Detect which cell encompasses the target text, then output its [x, y] center coordinate. 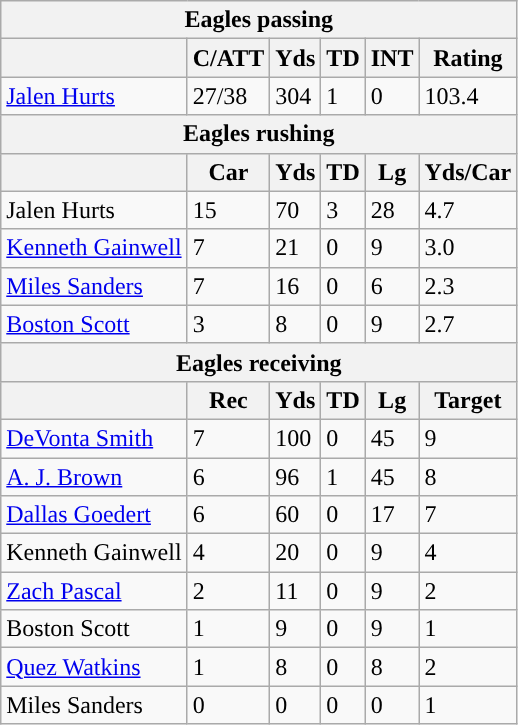
20 [296, 553]
Eagles passing [259, 20]
60 [296, 515]
15 [228, 210]
Yds/Car [468, 172]
70 [296, 210]
21 [296, 248]
100 [296, 438]
INT [392, 58]
3.0 [468, 248]
Eagles rushing [259, 134]
Zach Pascal [94, 591]
C/ATT [228, 58]
17 [392, 515]
Car [228, 172]
27/38 [228, 96]
103.4 [468, 96]
11 [296, 591]
304 [296, 96]
2.7 [468, 324]
A. J. Brown [94, 477]
Eagles receiving [259, 362]
Quez Watkins [94, 667]
Target [468, 400]
16 [296, 286]
2.3 [468, 286]
96 [296, 477]
Rating [468, 58]
Dallas Goedert [94, 515]
Rec [228, 400]
DeVonta Smith [94, 438]
4.7 [468, 210]
28 [392, 210]
